Capture the cell that displays the provided text and extract its (X, Y) central coordinate. 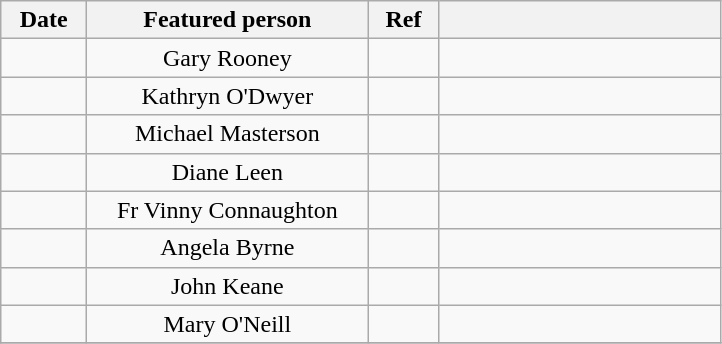
Diane Leen (228, 172)
Gary Rooney (228, 58)
Kathryn O'Dwyer (228, 96)
Fr Vinny Connaughton (228, 210)
John Keane (228, 286)
Featured person (228, 20)
Ref (404, 20)
Michael Masterson (228, 134)
Date (44, 20)
Angela Byrne (228, 248)
Mary O'Neill (228, 324)
